From the cell containing the given text, extract its center point as (x, y) coordinate. 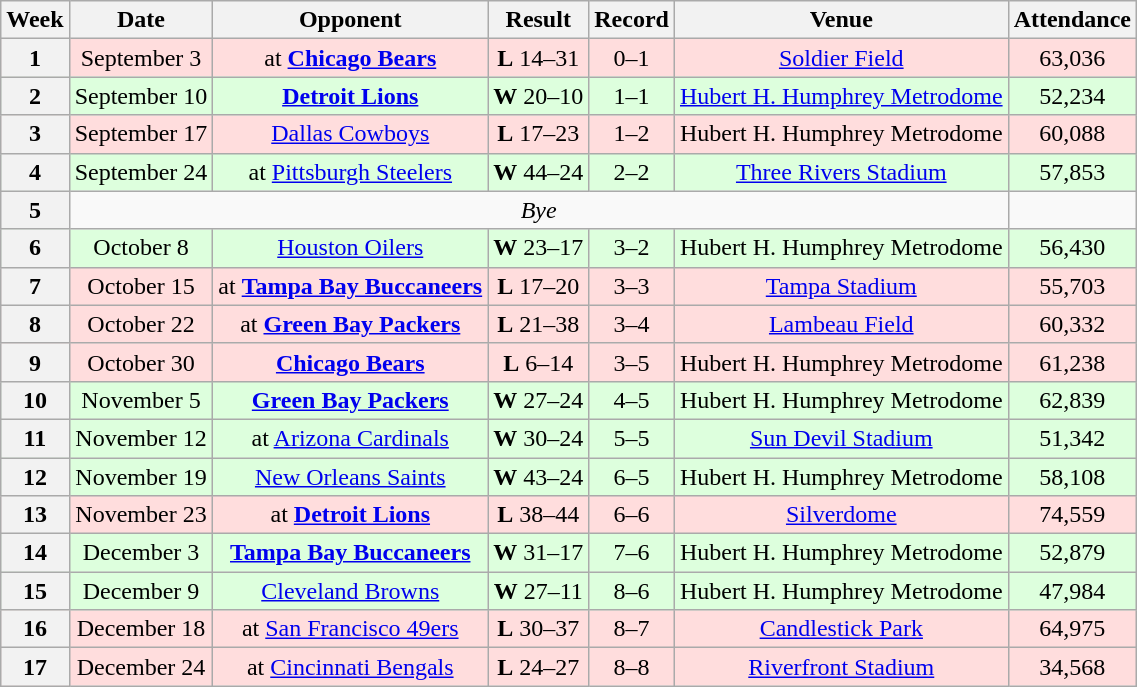
2–2 (632, 172)
55,703 (1072, 286)
Dallas Cowboys (350, 134)
November 23 (141, 515)
14 (35, 553)
W 20–10 (538, 96)
16 (35, 629)
52,879 (1072, 553)
8–6 (632, 591)
Chicago Bears (350, 362)
W 30–24 (538, 438)
Bye (538, 210)
1–2 (632, 134)
2 (35, 96)
W 23–17 (538, 248)
3–5 (632, 362)
November 5 (141, 400)
W 31–17 (538, 553)
Tampa Bay Buccaneers (350, 553)
at Pittsburgh Steelers (350, 172)
6–6 (632, 515)
L 24–27 (538, 667)
5 (35, 210)
61,238 (1072, 362)
8–7 (632, 629)
November 12 (141, 438)
13 (35, 515)
1 (35, 58)
47,984 (1072, 591)
Result (538, 20)
10 (35, 400)
L 14–31 (538, 58)
Green Bay Packers (350, 400)
Week (35, 20)
51,342 (1072, 438)
3 (35, 134)
5–5 (632, 438)
34,568 (1072, 667)
Date (141, 20)
6–5 (632, 477)
8 (35, 324)
57,853 (1072, 172)
L 21–38 (538, 324)
December 9 (141, 591)
8–8 (632, 667)
Detroit Lions (350, 96)
at Detroit Lions (350, 515)
3–3 (632, 286)
W 43–24 (538, 477)
52,234 (1072, 96)
September 17 (141, 134)
L 17–20 (538, 286)
November 19 (141, 477)
L 30–37 (538, 629)
W 27–24 (538, 400)
58,108 (1072, 477)
December 3 (141, 553)
12 (35, 477)
October 8 (141, 248)
September 10 (141, 96)
74,559 (1072, 515)
Cleveland Browns (350, 591)
September 3 (141, 58)
Lambeau Field (841, 324)
0–1 (632, 58)
at Green Bay Packers (350, 324)
New Orleans Saints (350, 477)
4–5 (632, 400)
4 (35, 172)
Silverdome (841, 515)
at Tampa Bay Buccaneers (350, 286)
3–4 (632, 324)
September 24 (141, 172)
W 44–24 (538, 172)
Sun Devil Stadium (841, 438)
3–2 (632, 248)
6 (35, 248)
October 30 (141, 362)
L 6–14 (538, 362)
Soldier Field (841, 58)
62,839 (1072, 400)
Opponent (350, 20)
15 (35, 591)
63,036 (1072, 58)
7–6 (632, 553)
at Chicago Bears (350, 58)
October 15 (141, 286)
Venue (841, 20)
Houston Oilers (350, 248)
October 22 (141, 324)
56,430 (1072, 248)
December 24 (141, 667)
December 18 (141, 629)
64,975 (1072, 629)
7 (35, 286)
11 (35, 438)
L 38–44 (538, 515)
W 27–11 (538, 591)
L 17–23 (538, 134)
at Cincinnati Bengals (350, 667)
Riverfront Stadium (841, 667)
60,332 (1072, 324)
9 (35, 362)
Three Rivers Stadium (841, 172)
17 (35, 667)
60,088 (1072, 134)
at San Francisco 49ers (350, 629)
Attendance (1072, 20)
Record (632, 20)
Candlestick Park (841, 629)
at Arizona Cardinals (350, 438)
1–1 (632, 96)
Tampa Stadium (841, 286)
